Return (x, y) of the center of cell containing provided text 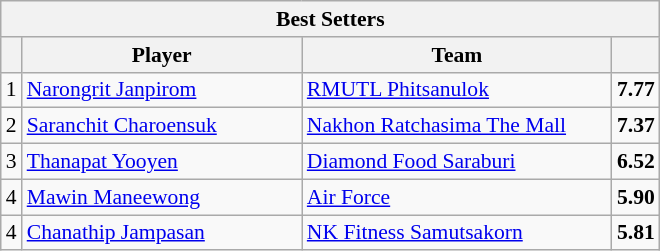
Player (162, 55)
7.77 (636, 90)
NK Fitness Samutsakorn (457, 233)
6.52 (636, 162)
Saranchit Charoensuk (162, 126)
Chanathip Jampasan (162, 233)
Thanapat Yooyen (162, 162)
Air Force (457, 197)
Mawin Maneewong (162, 197)
7.37 (636, 126)
Narongrit Janpirom (162, 90)
Diamond Food Saraburi (457, 162)
1 (12, 90)
RMUTL Phitsanulok (457, 90)
Nakhon Ratchasima The Mall (457, 126)
3 (12, 162)
Team (457, 55)
Best Setters (330, 19)
5.81 (636, 233)
2 (12, 126)
5.90 (636, 197)
